Identify which cell holds the provided text, then report its (x, y) central coordinate. 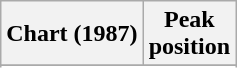
Peakposition (189, 34)
Chart (1987) (72, 34)
